Scan for the cell matching the given text and deliver its [X, Y] coordinate at center. 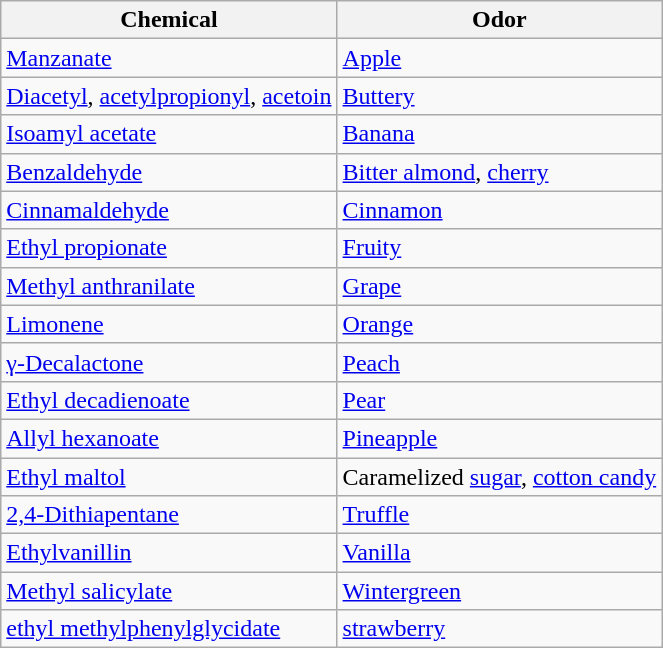
Buttery [500, 96]
Chemical [169, 20]
Peach [500, 362]
Isoamyl acetate [169, 134]
Bitter almond, cherry [500, 172]
γ-Decalactone [169, 362]
2,4-Dithiapentane [169, 515]
Allyl hexanoate [169, 438]
Benzaldehyde [169, 172]
Banana [500, 134]
ethyl methylphenylglycidate [169, 629]
Diacetyl, acetylpropionyl, acetoin [169, 96]
Apple [500, 58]
Wintergreen [500, 591]
Fruity [500, 248]
Manzanate [169, 58]
Grape [500, 286]
Ethylvanillin [169, 553]
Cinnamaldehyde [169, 210]
Methyl salicylate [169, 591]
Vanilla [500, 553]
Odor [500, 20]
Ethyl maltol [169, 477]
Orange [500, 324]
Ethyl decadienoate [169, 400]
Caramelized sugar, cotton candy [500, 477]
Pear [500, 400]
Pineapple [500, 438]
Methyl anthranilate [169, 286]
Ethyl propionate [169, 248]
Cinnamon [500, 210]
Limonene [169, 324]
strawberry [500, 629]
Truffle [500, 515]
